For the text-containing cell, return its midpoint in (x, y) coordinate format. 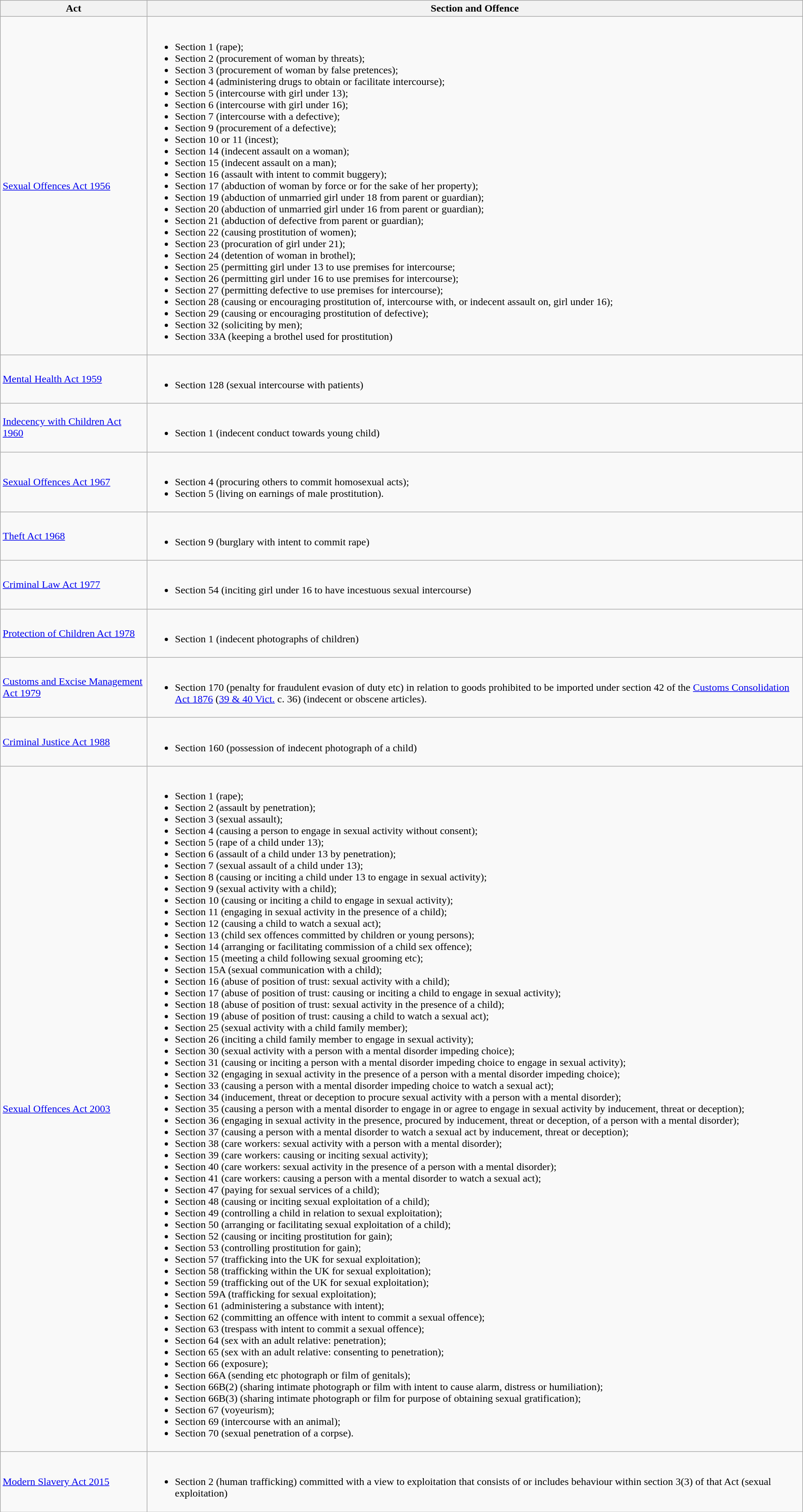
Section 128 (sexual intercourse with patients) (474, 379)
Section 54 (inciting girl under 16 to have incestuous sexual intercourse) (474, 584)
Customs and Excise Management Act 1979 (74, 687)
Sexual Offences Act 1956 (74, 186)
Theft Act 1968 (74, 536)
Section 4 (procuring others to commit homosexual acts);Section 5 (living on earnings of male prostitution). (474, 482)
Section 9 (burglary with intent to commit rape) (474, 536)
Sexual Offences Act 1967 (74, 482)
Section 1 (indecent photographs of children) (474, 633)
Modern Slavery Act 2015 (74, 1482)
Act (74, 9)
Protection of Children Act 1978 (74, 633)
Indecency with Children Act 1960 (74, 427)
Criminal Justice Act 1988 (74, 741)
Section and Offence (474, 9)
Section 160 (possession of indecent photograph of a child) (474, 741)
Criminal Law Act 1977 (74, 584)
Sexual Offences Act 2003 (74, 1109)
Mental Health Act 1959 (74, 379)
Section 1 (indecent conduct towards young child) (474, 427)
